Output the [x, y] coordinate of the center of the cell containing the given text.  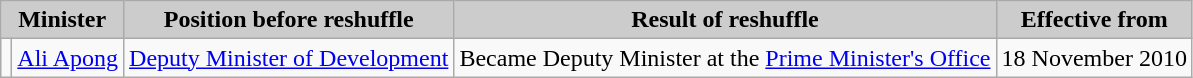
Effective from [1094, 20]
Became Deputy Minister at the Prime Minister's Office [725, 58]
Position before reshuffle [289, 20]
Result of reshuffle [725, 20]
Ali Apong [68, 58]
Minister [62, 20]
18 November 2010 [1094, 58]
Deputy Minister of Development [289, 58]
